Find where the given text appears and provide that cell's center as (X, Y) coordinate. 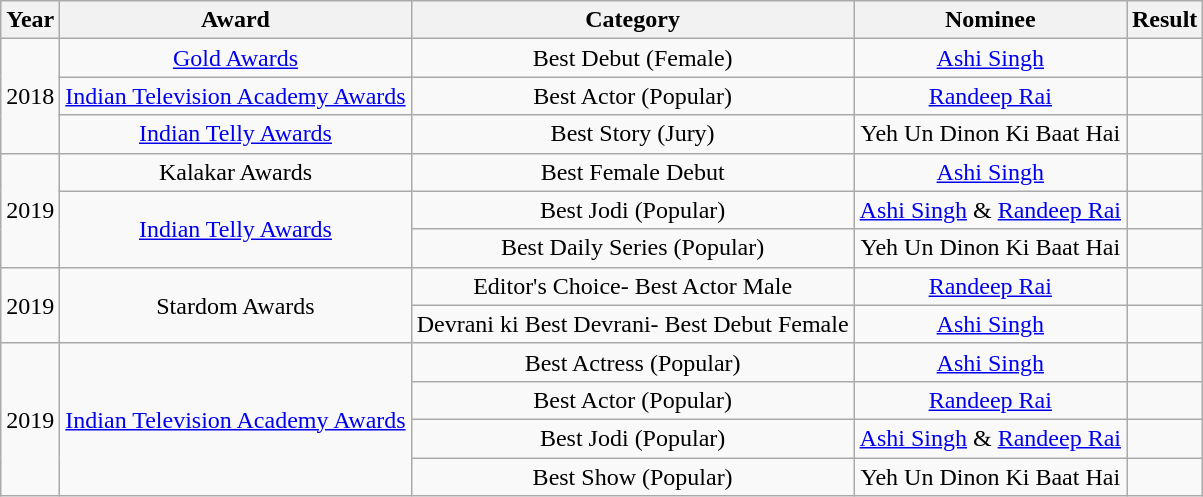
Year (30, 20)
Best Actress (Popular) (632, 362)
Best Show (Popular) (632, 477)
Nominee (990, 20)
Result (1164, 20)
Editor's Choice- Best Actor Male (632, 286)
Best Debut (Female) (632, 58)
Best Daily Series (Popular) (632, 248)
Category (632, 20)
Gold Awards (236, 58)
Best Female Debut (632, 172)
Best Story (Jury) (632, 134)
Award (236, 20)
Stardom Awards (236, 305)
Devrani ki Best Devrani- Best Debut Female (632, 324)
2018 (30, 96)
Kalakar Awards (236, 172)
